Identify which cell holds the provided text, then report its [x, y] central coordinate. 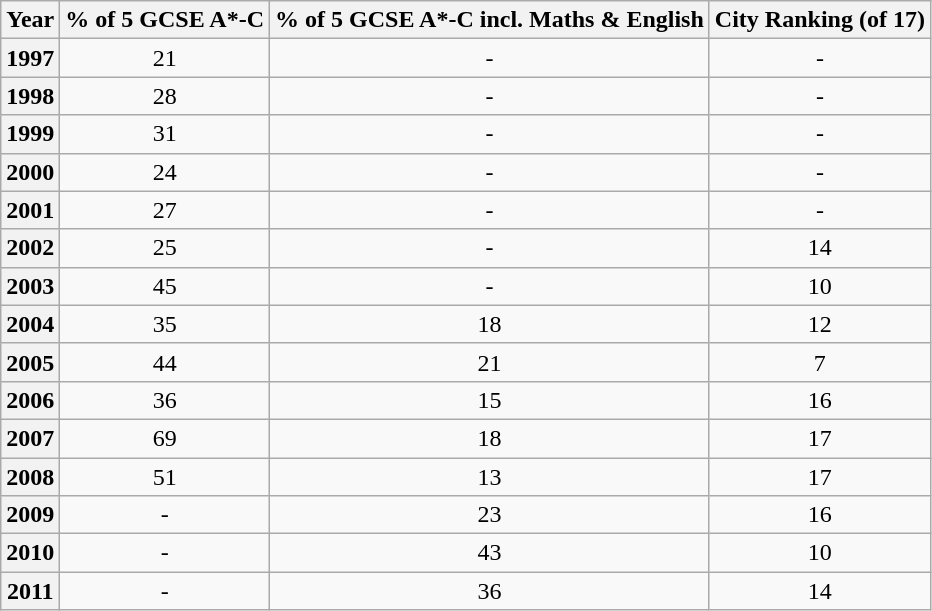
27 [165, 210]
2001 [30, 210]
7 [820, 362]
% of 5 GCSE A*-C incl. Maths & English [490, 20]
2009 [30, 515]
2005 [30, 362]
2011 [30, 591]
43 [490, 553]
2008 [30, 477]
2003 [30, 286]
2007 [30, 438]
25 [165, 248]
23 [490, 515]
City Ranking (of 17) [820, 20]
2004 [30, 324]
24 [165, 172]
Year [30, 20]
1998 [30, 96]
69 [165, 438]
2002 [30, 248]
51 [165, 477]
2006 [30, 400]
15 [490, 400]
28 [165, 96]
44 [165, 362]
1997 [30, 58]
45 [165, 286]
31 [165, 134]
2000 [30, 172]
35 [165, 324]
% of 5 GCSE A*-C [165, 20]
12 [820, 324]
13 [490, 477]
2010 [30, 553]
1999 [30, 134]
